Return [X, Y] of the center of cell containing provided text 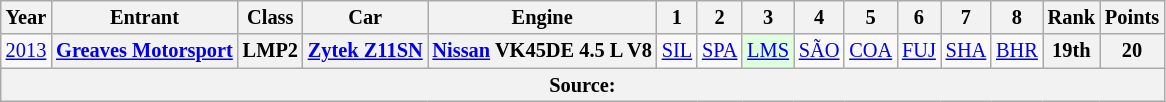
20 [1132, 51]
SIL [677, 51]
Source: [582, 85]
19th [1072, 51]
Car [366, 17]
Nissan VK45DE 4.5 L V8 [542, 51]
5 [870, 17]
1 [677, 17]
6 [919, 17]
Year [26, 17]
Zytek Z11SN [366, 51]
SHA [966, 51]
SPA [720, 51]
7 [966, 17]
SÃO [819, 51]
Class [270, 17]
BHR [1017, 51]
Greaves Motorsport [144, 51]
LMP2 [270, 51]
Points [1132, 17]
Rank [1072, 17]
COA [870, 51]
LMS [768, 51]
FUJ [919, 51]
2013 [26, 51]
Engine [542, 17]
8 [1017, 17]
3 [768, 17]
Entrant [144, 17]
2 [720, 17]
4 [819, 17]
